Scan for the cell matching the given text and deliver its (x, y) coordinate at center. 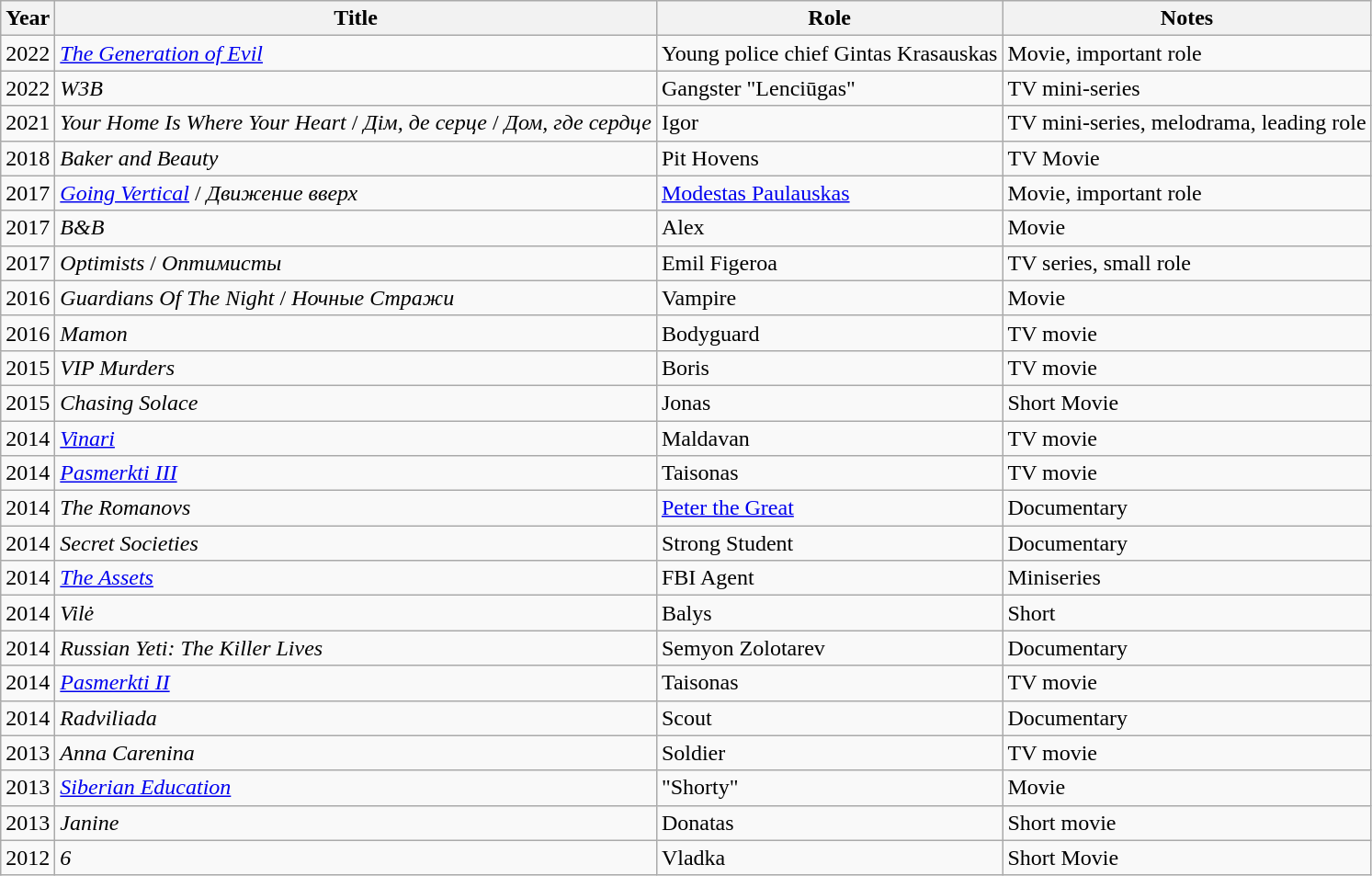
Going Vertical / Движение вверх (357, 193)
Radviliada (357, 718)
Jonas (829, 403)
Igor (829, 123)
Pit Hovens (829, 158)
Guardians Of The Night / Ночные Стражи (357, 298)
Vilė (357, 613)
Pasmerkti II (357, 683)
Siberian Education (357, 788)
Semyon Zolotarev (829, 648)
Balys (829, 613)
Pasmerkti III (357, 473)
"Shorty" (829, 788)
TV mini-series (1187, 88)
Short movie (1187, 823)
Role (829, 18)
Gangster "Lenciūgas" (829, 88)
Peter the Great (829, 508)
Mamon (357, 333)
The Assets (357, 578)
Vladka (829, 858)
Strong Student (829, 543)
Miniseries (1187, 578)
VIP Murders (357, 368)
2021 (28, 123)
Optimists / Оптимисты (357, 263)
The Generation of Evil (357, 53)
Vampire (829, 298)
TV Movie (1187, 158)
W3B (357, 88)
B&B (357, 228)
2018 (28, 158)
Secret Societies (357, 543)
Your Home Is Where Your Heart / Дiм, де серце / Дом, где сердце (357, 123)
Alex (829, 228)
TV series, small role (1187, 263)
Emil Figeroa (829, 263)
Modestas Paulauskas (829, 193)
Year (28, 18)
Anna Carenina (357, 753)
Scout (829, 718)
6 (357, 858)
Soldier (829, 753)
Notes (1187, 18)
Boris (829, 368)
Maldavan (829, 438)
Short (1187, 613)
Donatas (829, 823)
Title (357, 18)
Young police chief Gintas Krasauskas (829, 53)
Russian Yeti: The Killer Lives (357, 648)
Chasing Solace (357, 403)
The Romanovs (357, 508)
2012 (28, 858)
TV mini-series, melodrama, leading role (1187, 123)
Baker and Beauty (357, 158)
FBI Agent (829, 578)
Janine (357, 823)
Vinari (357, 438)
Bodyguard (829, 333)
